Pinpoint the cell where the given text exists, returning its (X, Y) midpoint coordinate. 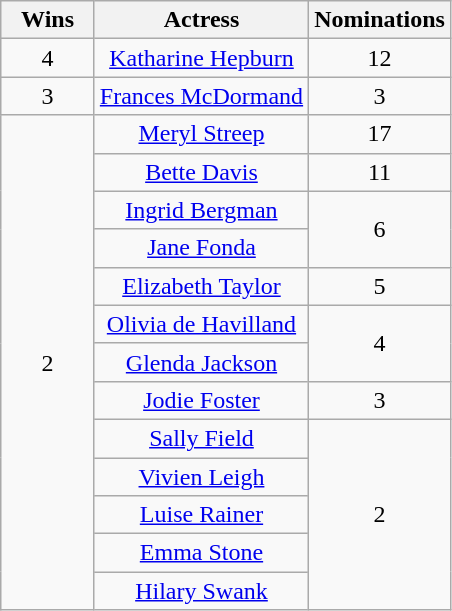
Actress (201, 20)
12 (380, 58)
Meryl Streep (201, 134)
Nominations (380, 20)
Elizabeth Taylor (201, 286)
Emma Stone (201, 553)
Luise Rainer (201, 515)
11 (380, 172)
Katharine Hepburn (201, 58)
Jane Fonda (201, 248)
Vivien Leigh (201, 477)
5 (380, 286)
6 (380, 229)
Hilary Swank (201, 591)
Olivia de Havilland (201, 324)
Wins (48, 20)
Frances McDormand (201, 96)
Ingrid Bergman (201, 210)
Sally Field (201, 438)
Glenda Jackson (201, 362)
17 (380, 134)
Jodie Foster (201, 400)
Bette Davis (201, 172)
